Search for the cell housing the specified text and yield its [X, Y] center coordinate. 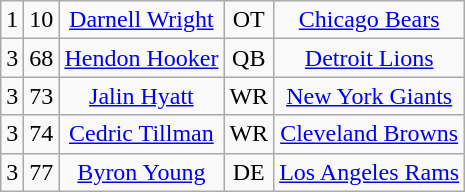
68 [42, 58]
Hendon Hooker [142, 58]
Cleveland Browns [370, 134]
Jalin Hyatt [142, 96]
Los Angeles Rams [370, 172]
QB [249, 58]
New York Giants [370, 96]
Darnell Wright [142, 20]
Chicago Bears [370, 20]
74 [42, 134]
10 [42, 20]
Detroit Lions [370, 58]
Byron Young [142, 172]
Cedric Tillman [142, 134]
DE [249, 172]
OT [249, 20]
73 [42, 96]
1 [12, 20]
77 [42, 172]
